Extract the [x, y] coordinate from the center of the cell holding the provided text.  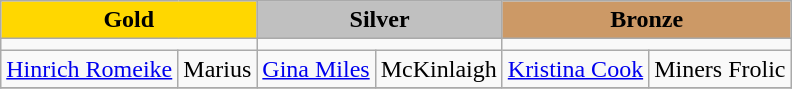
Silver [380, 20]
Bronze [646, 20]
Gold [129, 20]
Gina Miles [316, 69]
Hinrich Romeike [90, 69]
Miners Frolic [720, 69]
Kristina Cook [575, 69]
McKinlaigh [438, 69]
Marius [218, 69]
